Provide the (X, Y) coordinate of the cell's center where the given text is located.  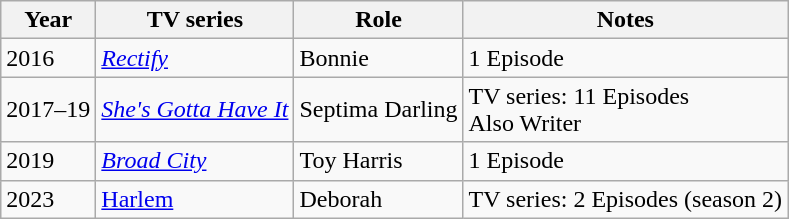
2017–19 (48, 110)
Notes (626, 20)
TV series: 11 EpisodesAlso Writer (626, 110)
Septima Darling (378, 110)
Role (378, 20)
Bonnie (378, 58)
Broad City (195, 161)
TV series (195, 20)
Rectify (195, 58)
Year (48, 20)
2016 (48, 58)
Harlem (195, 199)
She's Gotta Have It (195, 110)
2019 (48, 161)
2023 (48, 199)
Deborah (378, 199)
TV series: 2 Episodes (season 2) (626, 199)
Toy Harris (378, 161)
